Find where the given text appears and provide that cell's center as [X, Y] coordinate. 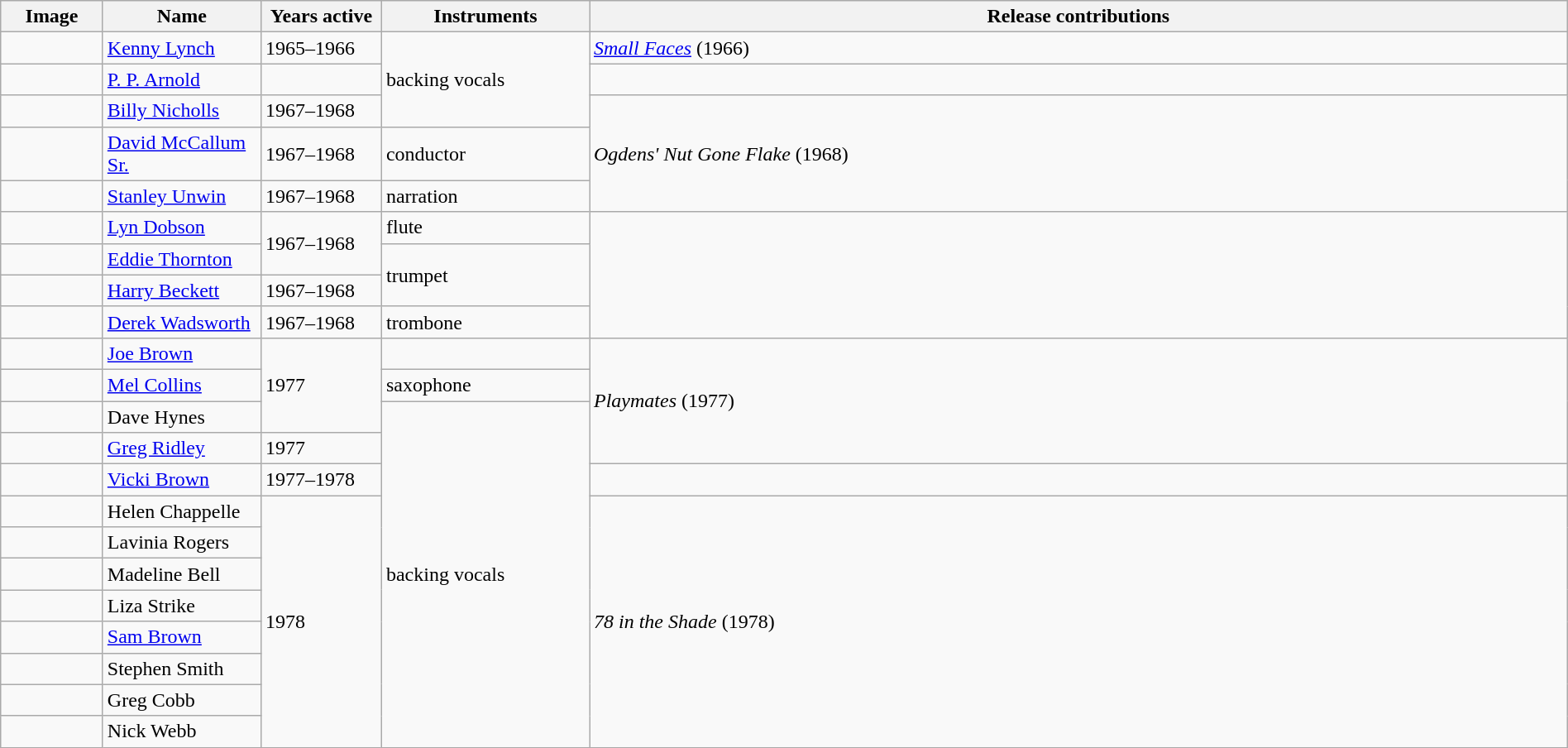
trumpet [485, 275]
Joe Brown [182, 353]
Stanley Unwin [182, 196]
1965–1966 [321, 48]
Stephen Smith [182, 669]
Eddie Thornton [182, 259]
Greg Ridley [182, 448]
1977–1978 [321, 480]
Lavinia Rogers [182, 543]
Nick Webb [182, 731]
Years active [321, 17]
Mel Collins [182, 385]
trombone [485, 322]
Derek Wadsworth [182, 322]
flute [485, 228]
Helen Chappelle [182, 511]
78 in the Shade (1978) [1078, 621]
Greg Cobb [182, 700]
Image [52, 17]
Sam Brown [182, 637]
P. P. Arnold [182, 79]
Madeline Bell [182, 574]
Vicki Brown [182, 480]
Dave Hynes [182, 416]
David McCallum Sr. [182, 154]
1978 [321, 621]
Harry Beckett [182, 290]
narration [485, 196]
Lyn Dobson [182, 228]
Release contributions [1078, 17]
Billy Nicholls [182, 111]
Name [182, 17]
Playmates (1977) [1078, 400]
Kenny Lynch [182, 48]
Instruments [485, 17]
Small Faces (1966) [1078, 48]
saxophone [485, 385]
conductor [485, 154]
Liza Strike [182, 606]
Ogdens' Nut Gone Flake (1968) [1078, 154]
